Return (x, y) of the center of cell containing provided text 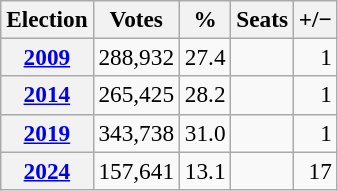
Votes (136, 19)
Election (47, 19)
% (205, 19)
+/− (315, 19)
288,932 (136, 57)
27.4 (205, 57)
2024 (47, 170)
265,425 (136, 95)
157,641 (136, 170)
28.2 (205, 95)
343,738 (136, 133)
2009 (47, 57)
2014 (47, 95)
2019 (47, 133)
13.1 (205, 170)
Seats (262, 19)
31.0 (205, 133)
17 (315, 170)
